Find where the given text appears and provide that cell's center as (x, y) coordinate. 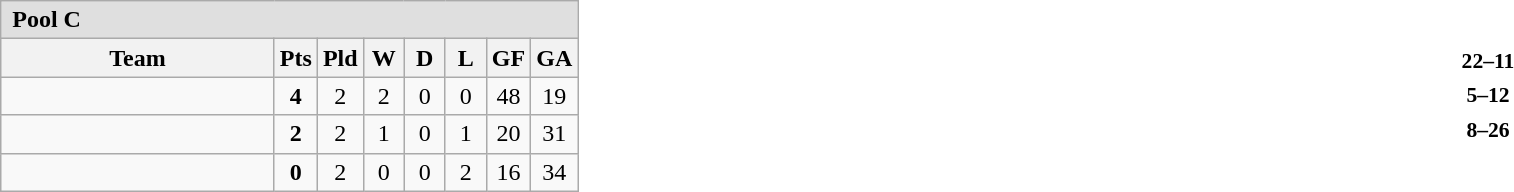
16 (508, 172)
Pool C (290, 20)
48 (508, 96)
31 (554, 134)
Pld (340, 58)
GF (508, 58)
19 (554, 96)
L (466, 58)
W (384, 58)
GA (554, 58)
4 (296, 96)
D (424, 58)
20 (508, 134)
Pts (296, 58)
Team (138, 58)
34 (554, 172)
